Scan for the cell matching the given text and deliver its [X, Y] coordinate at center. 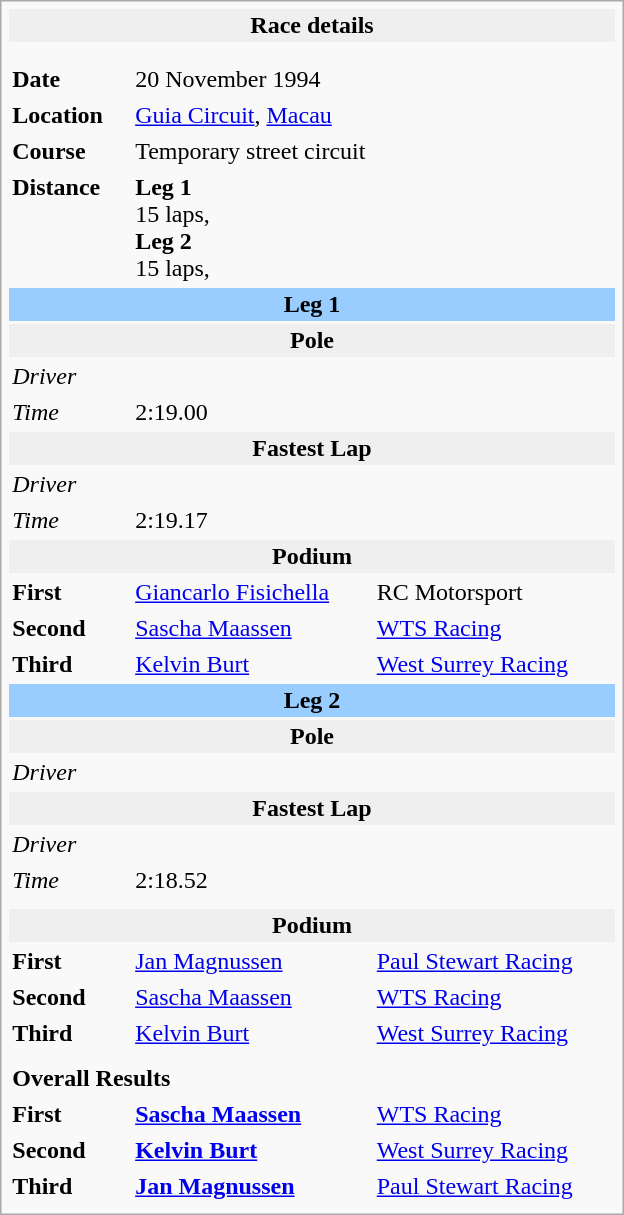
Course [69, 152]
2:19.17 [374, 520]
Distance [69, 228]
Date [69, 80]
RC Motorsport [494, 592]
Temporary street circuit [374, 152]
Location [69, 116]
Giancarlo Fisichella [252, 592]
Race details [312, 26]
Leg 2 [312, 700]
Overall Results [190, 1078]
Guia Circuit, Macau [374, 116]
2:19.00 [374, 412]
Leg 1 [312, 304]
2:18.52 [374, 880]
Leg 115 laps, Leg 215 laps, [374, 228]
20 November 1994 [252, 80]
